For the text-containing cell, return its midpoint in (X, Y) coordinate format. 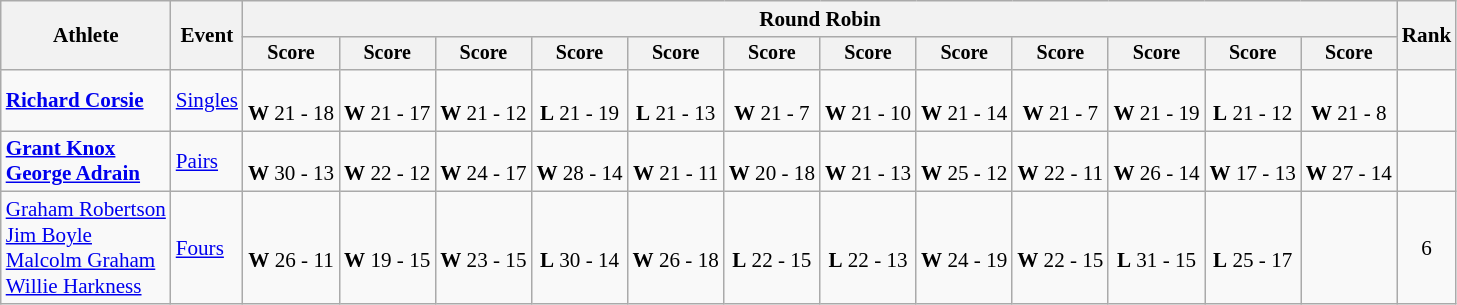
W 24 - 17 (483, 162)
W 26 - 14 (1156, 162)
W 21 - 14 (964, 100)
W 21 - 8 (1349, 100)
W 21 - 13 (868, 162)
W 24 - 19 (964, 248)
L 22 - 13 (868, 248)
L 22 - 15 (772, 248)
W 25 - 12 (964, 162)
W 20 - 18 (772, 162)
W 28 - 14 (579, 162)
W 21 - 12 (483, 100)
L 21 - 13 (676, 100)
L 31 - 15 (1156, 248)
L 30 - 14 (579, 248)
W 17 - 13 (1253, 162)
Singles (207, 100)
L 21 - 12 (1253, 100)
Grant KnoxGeorge Adrain (86, 162)
Event (207, 36)
W 22 - 15 (1060, 248)
W 19 - 15 (387, 248)
6 (1426, 248)
W 21 - 18 (291, 100)
W 21 - 10 (868, 100)
Rank (1426, 36)
W 21 - 19 (1156, 100)
Richard Corsie (86, 100)
W 23 - 15 (483, 248)
Graham RobertsonJim BoyleMalcolm GrahamWillie Harkness (86, 248)
L 25 - 17 (1253, 248)
Round Robin (820, 18)
L 21 - 19 (579, 100)
W 21 - 17 (387, 100)
W 26 - 18 (676, 248)
W 21 - 11 (676, 162)
W 26 - 11 (291, 248)
Athlete (86, 36)
W 30 - 13 (291, 162)
Fours (207, 248)
W 27 - 14 (1349, 162)
Pairs (207, 162)
W 22 - 11 (1060, 162)
W 22 - 12 (387, 162)
